From the cell containing the given text, extract its center point as [x, y] coordinate. 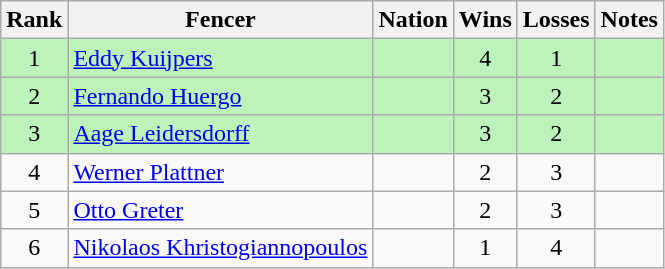
Rank [34, 20]
Aage Leidersdorff [220, 134]
Fernando Huergo [220, 96]
Wins [485, 20]
Losses [556, 20]
6 [34, 248]
Otto Greter [220, 210]
Notes [629, 20]
Werner Plattner [220, 172]
Eddy Kuijpers [220, 58]
Nation [413, 20]
5 [34, 210]
Nikolaos Khristogiannopoulos [220, 248]
Fencer [220, 20]
